Output the [x, y] coordinate of the center of the cell containing the given text.  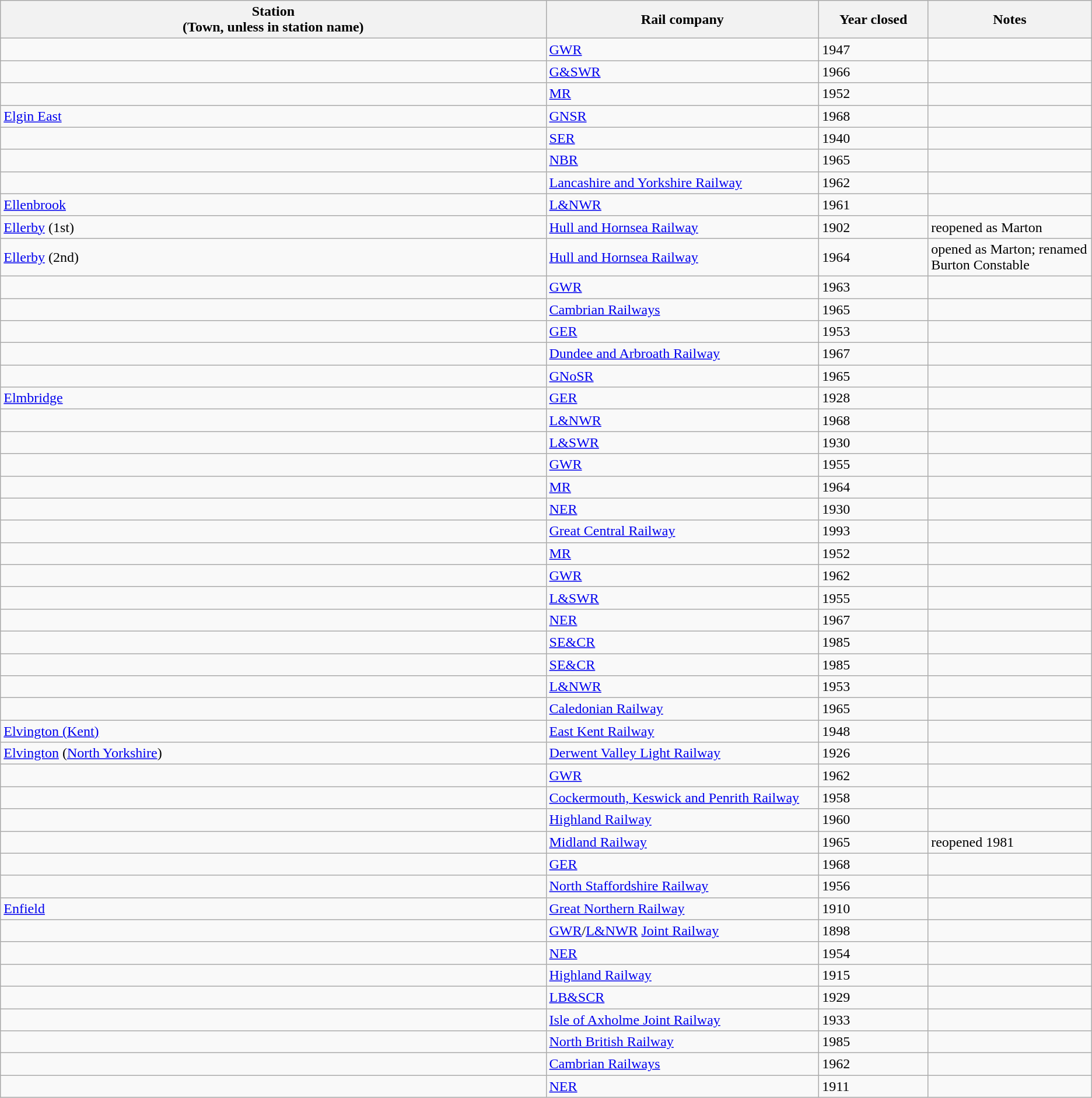
Elvington (North Yorkshire) [273, 753]
reopened as Marton [1010, 227]
1929 [874, 997]
1960 [874, 820]
Rail company [682, 20]
G&SWR [682, 72]
1902 [874, 227]
Ellenbrook [273, 205]
SER [682, 138]
1911 [874, 1086]
1993 [874, 531]
Notes [1010, 20]
Year closed [874, 20]
1940 [874, 138]
1954 [874, 953]
NBR [682, 160]
Lancashire and Yorkshire Railway [682, 183]
reopened 1981 [1010, 842]
LB&SCR [682, 997]
1947 [874, 50]
1933 [874, 1020]
1928 [874, 398]
North British Railway [682, 1042]
opened as Marton; renamed Burton Constable [1010, 257]
Elgin East [273, 116]
Ellerby (2nd) [273, 257]
Dundee and Arbroath Railway [682, 354]
1961 [874, 205]
Station(Town, unless in station name) [273, 20]
Great Northern Railway [682, 908]
GNoSR [682, 376]
Elvington (Kent) [273, 731]
1915 [874, 975]
1948 [874, 731]
1898 [874, 931]
GNSR [682, 116]
1910 [874, 908]
North Staffordshire Railway [682, 886]
Midland Railway [682, 842]
Derwent Valley Light Railway [682, 753]
1926 [874, 753]
Cockermouth, Keswick and Penrith Railway [682, 798]
1963 [874, 287]
Great Central Railway [682, 531]
1956 [874, 886]
Ellerby (1st) [273, 227]
East Kent Railway [682, 731]
GWR/L&NWR Joint Railway [682, 931]
Elmbridge [273, 398]
Enfield [273, 908]
1966 [874, 72]
1958 [874, 798]
Caledonian Railway [682, 709]
Isle of Axholme Joint Railway [682, 1020]
